Locate the cell with the specified text and output its (X, Y) center coordinate. 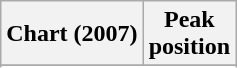
Chart (2007) (72, 34)
Peakposition (189, 34)
